Identify which cell holds the provided text, then report its (X, Y) central coordinate. 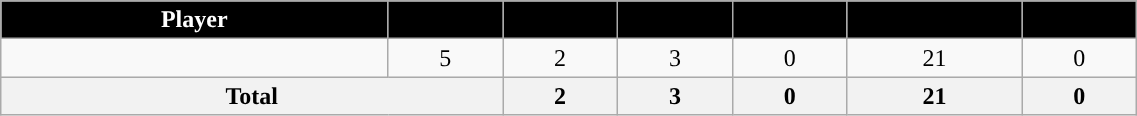
5 (446, 58)
Player (194, 20)
Total (252, 96)
